Locate the cell with the specified text and output its [x, y] center coordinate. 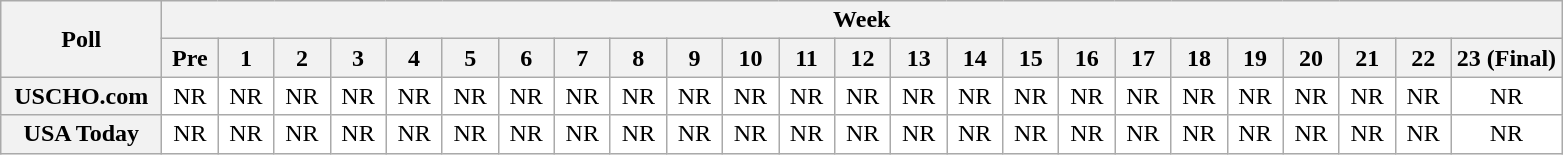
22 [1423, 58]
10 [750, 58]
7 [582, 58]
9 [694, 58]
Week [862, 20]
19 [1255, 58]
USA Today [82, 134]
4 [414, 58]
Pre [190, 58]
18 [1199, 58]
1 [246, 58]
5 [470, 58]
11 [806, 58]
17 [1143, 58]
20 [1311, 58]
3 [358, 58]
14 [975, 58]
2 [302, 58]
16 [1087, 58]
13 [919, 58]
15 [1031, 58]
USCHO.com [82, 96]
23 (Final) [1506, 58]
6 [526, 58]
8 [638, 58]
21 [1367, 58]
12 [863, 58]
Poll [82, 39]
